For the text-containing cell, return its midpoint in (X, Y) coordinate format. 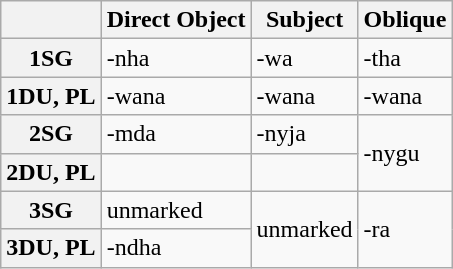
2SG (51, 134)
1SG (51, 58)
Oblique (405, 20)
-nygu (405, 153)
Subject (304, 20)
-nha (176, 58)
2DU, PL (51, 172)
-ndha (176, 248)
-ra (405, 229)
-nyja (304, 134)
3DU, PL (51, 248)
-mda (176, 134)
-wa (304, 58)
3SG (51, 210)
1DU, PL (51, 96)
Direct Object (176, 20)
-tha (405, 58)
